From the cell containing the given text, extract its center point as (X, Y) coordinate. 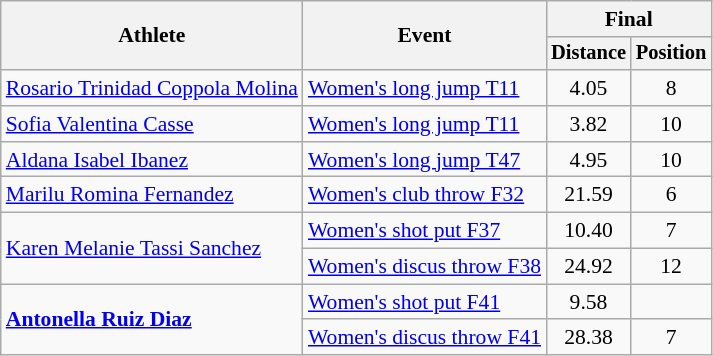
Women's shot put F41 (424, 302)
3.82 (588, 124)
21.59 (588, 195)
Karen Melanie Tassi Sanchez (152, 248)
Marilu Romina Fernandez (152, 195)
12 (671, 267)
4.05 (588, 88)
Distance (588, 54)
Final (628, 19)
Athlete (152, 36)
8 (671, 88)
Antonella Ruiz Diaz (152, 320)
Women's discus throw F41 (424, 338)
Women's shot put F37 (424, 231)
Women's club throw F32 (424, 195)
Rosario Trinidad Coppola Molina (152, 88)
Event (424, 36)
6 (671, 195)
Women's discus throw F38 (424, 267)
10.40 (588, 231)
4.95 (588, 160)
Women's long jump T47 (424, 160)
Position (671, 54)
9.58 (588, 302)
24.92 (588, 267)
Aldana Isabel Ibanez (152, 160)
28.38 (588, 338)
Sofia Valentina Casse (152, 124)
